Find where the given text appears and provide that cell's center as (x, y) coordinate. 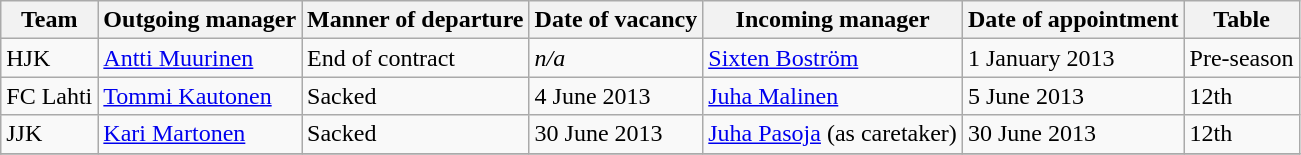
4 June 2013 (616, 96)
Table (1242, 20)
Juha Pasoja (as caretaker) (833, 134)
Pre-season (1242, 58)
Team (50, 20)
Juha Malinen (833, 96)
HJK (50, 58)
FC Lahti (50, 96)
End of contract (416, 58)
Tommi Kautonen (200, 96)
Incoming manager (833, 20)
n/a (616, 58)
5 June 2013 (1073, 96)
Sixten Boström (833, 58)
Date of vacancy (616, 20)
Manner of departure (416, 20)
Outgoing manager (200, 20)
JJK (50, 134)
Date of appointment (1073, 20)
Kari Martonen (200, 134)
Antti Muurinen (200, 58)
1 January 2013 (1073, 58)
